Pinpoint the cell where the given text exists, returning its [X, Y] midpoint coordinate. 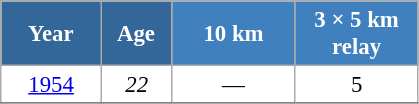
10 km [234, 34]
— [234, 85]
5 [356, 85]
1954 [52, 85]
3 × 5 km relay [356, 34]
Age [136, 34]
Year [52, 34]
22 [136, 85]
